Find where the given text appears and provide that cell's center as [x, y] coordinate. 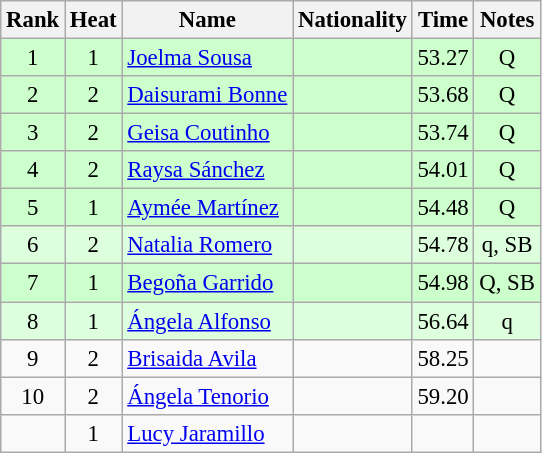
54.01 [443, 170]
Brisaida Avila [208, 358]
q, SB [507, 245]
3 [33, 133]
Ángela Alfonso [208, 321]
Nationality [352, 20]
Geisa Coutinho [208, 133]
Notes [507, 20]
Aymée Martínez [208, 208]
Natalia Romero [208, 245]
8 [33, 321]
54.98 [443, 283]
58.25 [443, 358]
Daisurami Bonne [208, 95]
Rank [33, 20]
Ángela Tenorio [208, 396]
Begoña Garrido [208, 283]
Joelma Sousa [208, 58]
7 [33, 283]
Name [208, 20]
Q, SB [507, 283]
Time [443, 20]
q [507, 321]
10 [33, 396]
6 [33, 245]
53.27 [443, 58]
54.48 [443, 208]
56.64 [443, 321]
4 [33, 170]
Heat [94, 20]
53.74 [443, 133]
53.68 [443, 95]
54.78 [443, 245]
Lucy Jaramillo [208, 433]
59.20 [443, 396]
Raysa Sánchez [208, 170]
5 [33, 208]
9 [33, 358]
